Identify which cell holds the provided text, then report its [X, Y] central coordinate. 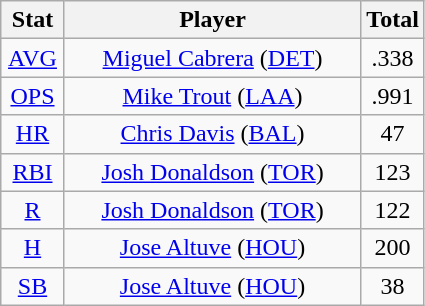
47 [393, 134]
OPS [33, 96]
Mike Trout (LAA) [212, 96]
Chris Davis (BAL) [212, 134]
123 [393, 172]
.991 [393, 96]
Player [212, 20]
AVG [33, 58]
SB [33, 286]
Miguel Cabrera (DET) [212, 58]
HR [33, 134]
R [33, 210]
RBI [33, 172]
200 [393, 248]
122 [393, 210]
38 [393, 286]
Stat [33, 20]
H [33, 248]
.338 [393, 58]
Total [393, 20]
